Extract the (X, Y) coordinate from the center of the cell holding the provided text.  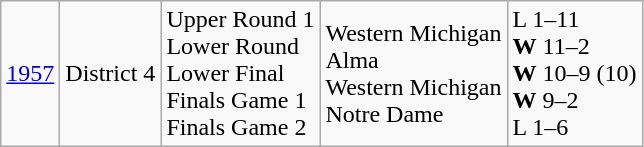
L 1–11W 11–2W 10–9 (10)W 9–2L 1–6 (574, 74)
Upper Round 1Lower RoundLower FinalFinals Game 1Finals Game 2 (240, 74)
Western MichiganAlmaWestern MichiganNotre Dame (414, 74)
District 4 (110, 74)
1957 (30, 74)
